Detect which cell encompasses the target text, then output its (x, y) center coordinate. 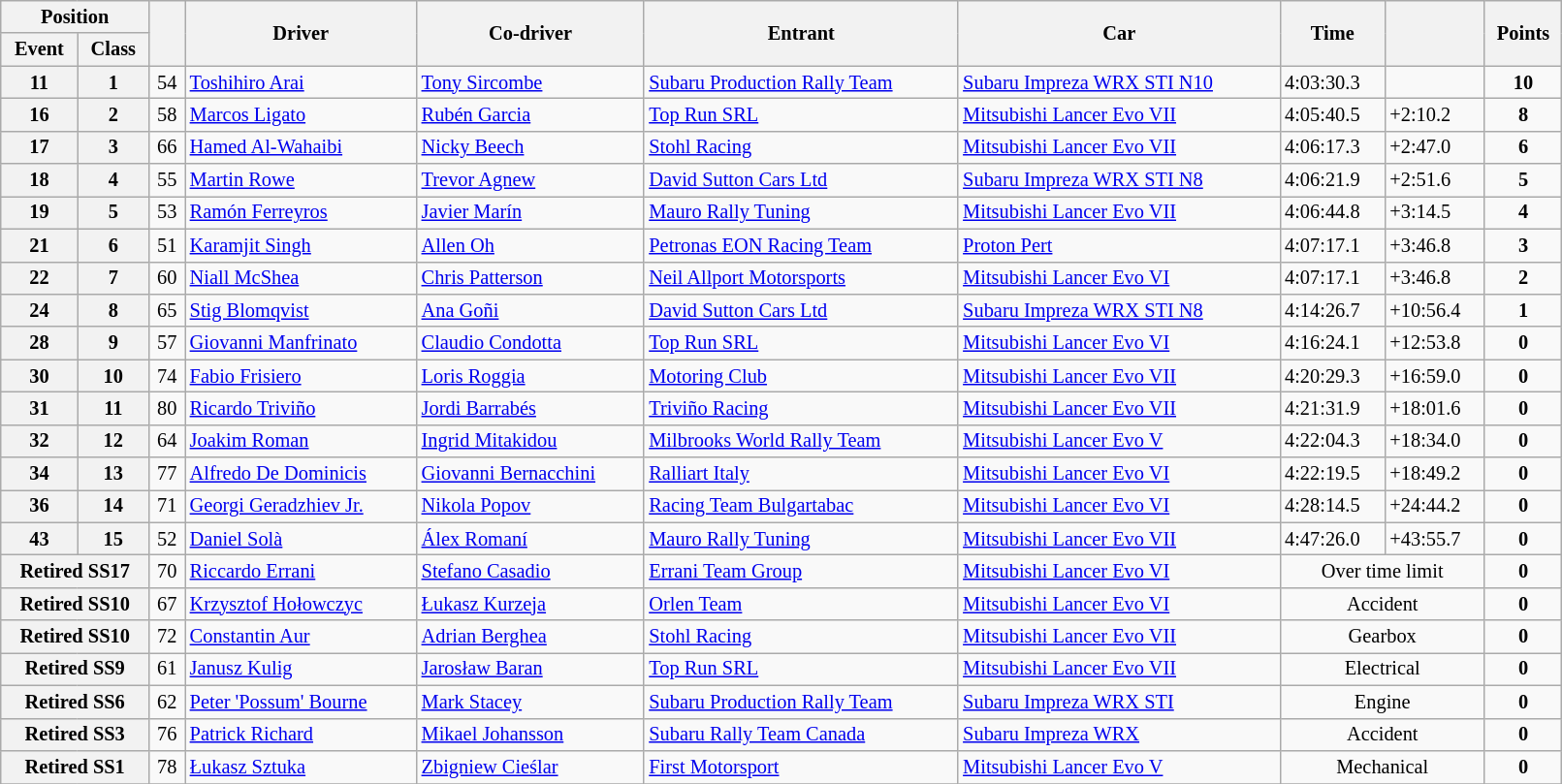
Fabio Frisiero (301, 376)
66 (167, 147)
Toshihiro Arai (301, 82)
Peter 'Possum' Bourne (301, 702)
Riccardo Errani (301, 571)
Co-driver (531, 33)
+2:47.0 (1435, 147)
Georgi Geradzhiev Jr. (301, 506)
Daniel Solà (301, 539)
Chris Patterson (531, 278)
54 (167, 82)
Ralliart Italy (801, 474)
Hamed Al-Wahaibi (301, 147)
4:05:40.5 (1332, 114)
Patrick Richard (301, 735)
Krzysztof Hołowczyc (301, 604)
9 (112, 343)
51 (167, 245)
+18:34.0 (1435, 441)
+18:01.6 (1435, 408)
55 (167, 180)
Errani Team Group (801, 571)
67 (167, 604)
Constantin Aur (301, 637)
58 (167, 114)
+12:53.8 (1435, 343)
Entrant (801, 33)
30 (39, 376)
Over time limit (1383, 571)
Tony Sircombe (531, 82)
Zbigniew Cieślar (531, 767)
31 (39, 408)
4:21:31.9 (1332, 408)
64 (167, 441)
Joakim Roman (301, 441)
Stig Blomqvist (301, 310)
Mikael Johansson (531, 735)
34 (39, 474)
Claudio Condotta (531, 343)
Driver (301, 33)
13 (112, 474)
Łukasz Sztuka (301, 767)
4:06:44.8 (1332, 212)
Gearbox (1383, 637)
Marcos Ligato (301, 114)
Retired SS6 (76, 702)
+3:14.5 (1435, 212)
Position (76, 16)
4:03:30.3 (1332, 82)
21 (39, 245)
70 (167, 571)
+18:49.2 (1435, 474)
4:14:26.7 (1332, 310)
Ingrid Mitakidou (531, 441)
Martin Rowe (301, 180)
Nicky Beech (531, 147)
24 (39, 310)
+16:59.0 (1435, 376)
28 (39, 343)
Javier Marín (531, 212)
Łukasz Kurzeja (531, 604)
Retired SS9 (76, 669)
72 (167, 637)
Rubén Garcia (531, 114)
36 (39, 506)
19 (39, 212)
60 (167, 278)
Ricardo Triviño (301, 408)
Petronas EON Racing Team (801, 245)
7 (112, 278)
Subaru Impreza WRX (1119, 735)
4:22:04.3 (1332, 441)
65 (167, 310)
+43:55.7 (1435, 539)
Adrian Berghea (531, 637)
4:20:29.3 (1332, 376)
61 (167, 669)
Engine (1383, 702)
43 (39, 539)
4:16:24.1 (1332, 343)
52 (167, 539)
+2:51.6 (1435, 180)
Loris Roggia (531, 376)
4:06:17.3 (1332, 147)
Triviño Racing (801, 408)
Allen Oh (531, 245)
Álex Romaní (531, 539)
Stefano Casadio (531, 571)
4:47:26.0 (1332, 539)
4:06:21.9 (1332, 180)
Subaru Impreza WRX STI (1119, 702)
Electrical (1383, 669)
74 (167, 376)
Giovanni Manfrinato (301, 343)
22 (39, 278)
12 (112, 441)
Ramón Ferreyros (301, 212)
Class (112, 49)
Racing Team Bulgartabac (801, 506)
Car (1119, 33)
Alfredo De Dominicis (301, 474)
15 (112, 539)
Janusz Kulig (301, 669)
57 (167, 343)
+24:44.2 (1435, 506)
4:22:19.5 (1332, 474)
Niall McShea (301, 278)
Mark Stacey (531, 702)
Event (39, 49)
Time (1332, 33)
Retired SS17 (76, 571)
77 (167, 474)
+2:10.2 (1435, 114)
Nikola Popov (531, 506)
Trevor Agnew (531, 180)
Ana Goñi (531, 310)
Subaru Impreza WRX STI N10 (1119, 82)
4:28:14.5 (1332, 506)
Subaru Rally Team Canada (801, 735)
Retired SS1 (76, 767)
18 (39, 180)
Neil Allport Motorsports (801, 278)
71 (167, 506)
Jarosław Baran (531, 669)
53 (167, 212)
Karamjit Singh (301, 245)
+10:56.4 (1435, 310)
76 (167, 735)
17 (39, 147)
62 (167, 702)
Jordi Barrabés (531, 408)
32 (39, 441)
80 (167, 408)
78 (167, 767)
Orlen Team (801, 604)
First Motorsport (801, 767)
Giovanni Bernacchini (531, 474)
Retired SS3 (76, 735)
Mechanical (1383, 767)
Motoring Club (801, 376)
Points (1523, 33)
14 (112, 506)
16 (39, 114)
Milbrooks World Rally Team (801, 441)
Proton Pert (1119, 245)
